Locate the cell with the specified text and output its [x, y] center coordinate. 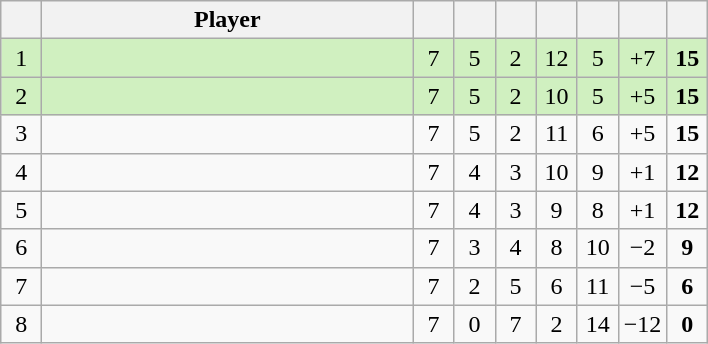
+7 [642, 58]
Player [228, 20]
−12 [642, 324]
14 [598, 324]
−2 [642, 248]
−5 [642, 286]
1 [22, 58]
